Detect which cell encompasses the target text, then output its (x, y) center coordinate. 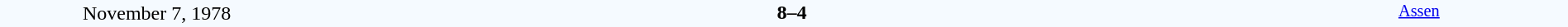
8–4 (791, 12)
Assen (1419, 13)
November 7, 1978 (157, 13)
